Search for the cell housing the specified text and yield its (X, Y) center coordinate. 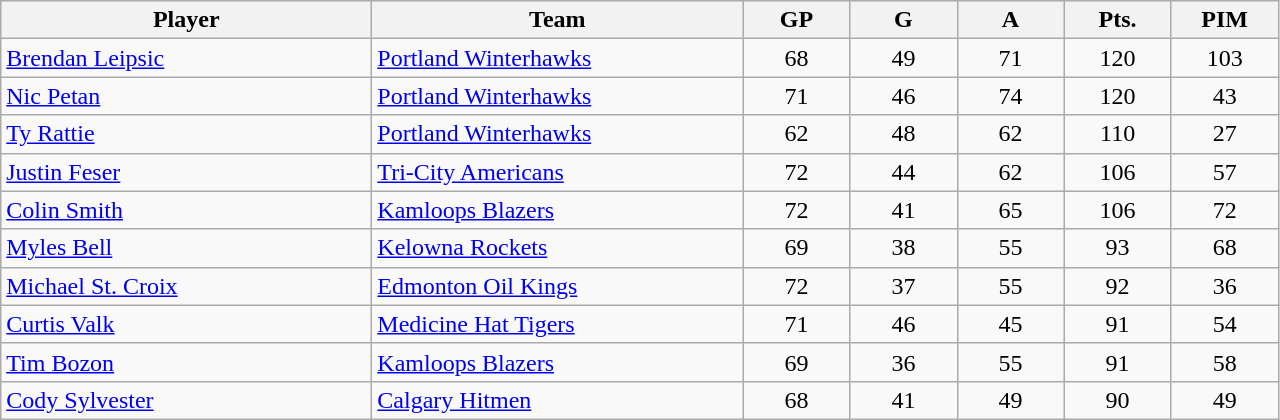
38 (904, 248)
Medicine Hat Tigers (558, 324)
27 (1224, 134)
Curtis Valk (186, 324)
57 (1224, 172)
Myles Bell (186, 248)
65 (1010, 210)
103 (1224, 58)
44 (904, 172)
Tri-City Americans (558, 172)
58 (1224, 362)
Nic Petan (186, 96)
Michael St. Croix (186, 286)
74 (1010, 96)
92 (1118, 286)
54 (1224, 324)
37 (904, 286)
Player (186, 20)
Brendan Leipsic (186, 58)
48 (904, 134)
PIM (1224, 20)
90 (1118, 400)
Tim Bozon (186, 362)
45 (1010, 324)
93 (1118, 248)
Calgary Hitmen (558, 400)
Team (558, 20)
Pts. (1118, 20)
Cody Sylvester (186, 400)
G (904, 20)
43 (1224, 96)
A (1010, 20)
Edmonton Oil Kings (558, 286)
Kelowna Rockets (558, 248)
110 (1118, 134)
GP (796, 20)
Justin Feser (186, 172)
Colin Smith (186, 210)
Ty Rattie (186, 134)
